From the cell containing the given text, extract its center point as [x, y] coordinate. 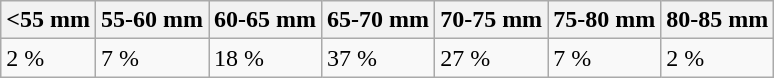
65-70 mm [378, 20]
18 % [266, 58]
37 % [378, 58]
60-65 mm [266, 20]
70-75 mm [492, 20]
55-60 mm [152, 20]
<55 mm [48, 20]
80-85 mm [718, 20]
75-80 mm [604, 20]
27 % [492, 58]
